Provide the (x, y) coordinate of the cell's center where the given text is located.  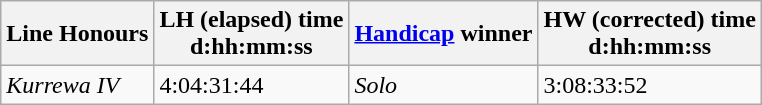
Line Honours (78, 34)
LH (elapsed) time d:hh:mm:ss (252, 34)
Handicap winner (444, 34)
HW (corrected) time d:hh:mm:ss (650, 34)
3:08:33:52 (650, 85)
Solo (444, 85)
4:04:31:44 (252, 85)
Kurrewa IV (78, 85)
